Scan for the cell matching the given text and deliver its (X, Y) coordinate at center. 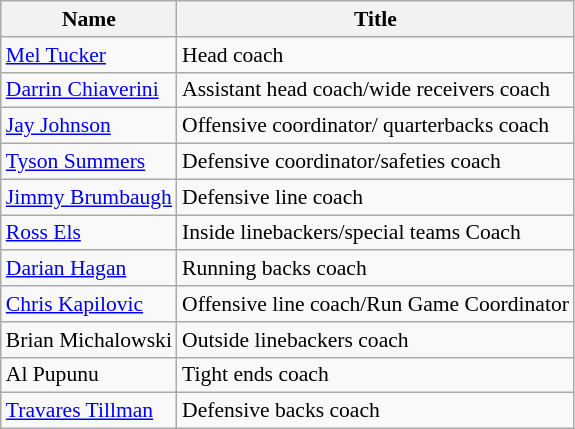
Tyson Summers (89, 162)
Mel Tucker (89, 55)
Jimmy Brumbaugh (89, 197)
Darrin Chiaverini (89, 90)
Assistant head coach/wide receivers coach (376, 90)
Travares Tillman (89, 411)
Brian Michalowski (89, 340)
Darian Hagan (89, 269)
Title (376, 19)
Tight ends coach (376, 375)
Defensive coordinator/safeties coach (376, 162)
Ross Els (89, 233)
Defensive backs coach (376, 411)
Offensive coordinator/ quarterbacks coach (376, 126)
Outside linebackers coach (376, 340)
Chris Kapilovic (89, 304)
Offensive line coach/Run Game Coordinator (376, 304)
Defensive line coach (376, 197)
Al Pupunu (89, 375)
Jay Johnson (89, 126)
Head coach (376, 55)
Name (89, 19)
Running backs coach (376, 269)
Inside linebackers/special teams Coach (376, 233)
